For the text-containing cell, return its midpoint in (X, Y) coordinate format. 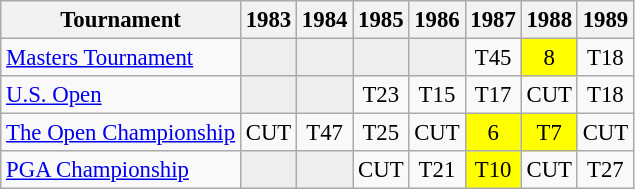
T21 (437, 170)
T47 (325, 133)
T17 (493, 95)
1986 (437, 20)
1987 (493, 20)
1983 (268, 20)
T7 (549, 133)
Tournament (121, 20)
1989 (605, 20)
T27 (605, 170)
U.S. Open (121, 95)
The Open Championship (121, 133)
1985 (381, 20)
8 (549, 58)
T25 (381, 133)
PGA Championship (121, 170)
6 (493, 133)
1984 (325, 20)
T45 (493, 58)
T23 (381, 95)
T10 (493, 170)
Masters Tournament (121, 58)
1988 (549, 20)
T15 (437, 95)
